Extract the [X, Y] coordinate from the center of the cell holding the provided text.  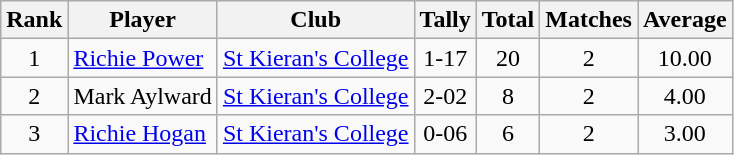
1 [34, 58]
2-02 [445, 96]
8 [508, 96]
10.00 [686, 58]
20 [508, 58]
Total [508, 20]
Tally [445, 20]
Rank [34, 20]
Average [686, 20]
Player [143, 20]
4.00 [686, 96]
0-06 [445, 134]
Richie Power [143, 58]
1-17 [445, 58]
Richie Hogan [143, 134]
Club [316, 20]
3 [34, 134]
6 [508, 134]
3.00 [686, 134]
Mark Aylward [143, 96]
Matches [589, 20]
